Output the [X, Y] coordinate of the center of the cell containing the given text.  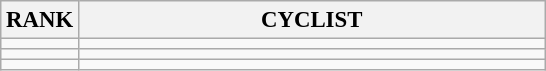
CYCLIST [312, 20]
RANK [40, 20]
